Detect which cell encompasses the target text, then output its [X, Y] center coordinate. 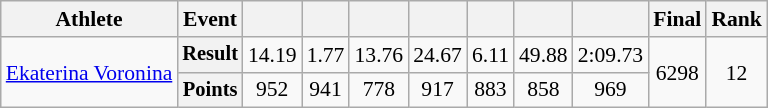
Event [210, 19]
49.88 [544, 55]
Ekaterina Voronina [90, 72]
12 [736, 72]
Result [210, 55]
858 [544, 90]
13.76 [378, 55]
2:09.73 [610, 55]
941 [326, 90]
952 [272, 90]
778 [378, 90]
6298 [677, 72]
917 [438, 90]
883 [490, 90]
1.77 [326, 55]
Athlete [90, 19]
Final [677, 19]
14.19 [272, 55]
6.11 [490, 55]
969 [610, 90]
24.67 [438, 55]
Rank [736, 19]
Points [210, 90]
